Extract the [x, y] coordinate from the center of the cell holding the provided text.  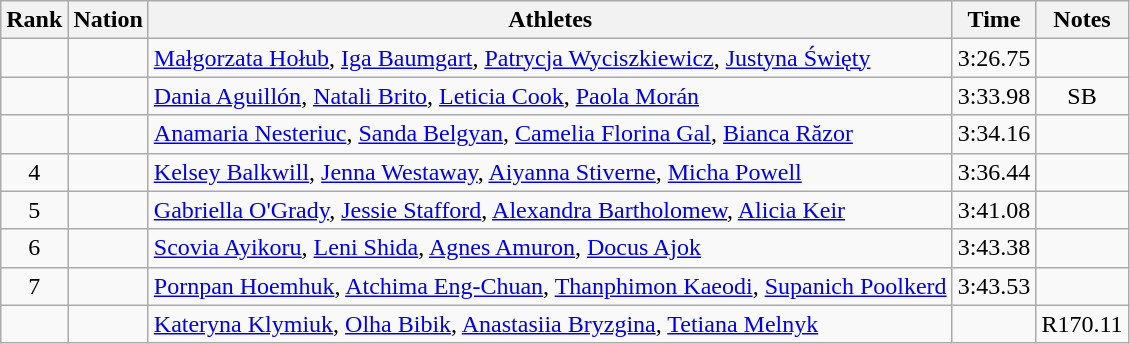
3:43.38 [994, 248]
Rank [34, 20]
Kateryna Klymiuk, Olha Bibik, Anastasiia Bryzgina, Tetiana Melnyk [550, 324]
3:36.44 [994, 172]
Gabriella O'Grady, Jessie Stafford, Alexandra Bartholomew, Alicia Keir [550, 210]
3:26.75 [994, 58]
6 [34, 248]
5 [34, 210]
3:33.98 [994, 96]
Notes [1082, 20]
Athletes [550, 20]
Scovia Ayikoru, Leni Shida, Agnes Amuron, Docus Ajok [550, 248]
Time [994, 20]
Kelsey Balkwill, Jenna Westaway, Aiyanna Stiverne, Micha Powell [550, 172]
Nation [108, 20]
SB [1082, 96]
R170.11 [1082, 324]
3:34.16 [994, 134]
3:41.08 [994, 210]
Dania Aguillón, Natali Brito, Leticia Cook, Paola Morán [550, 96]
4 [34, 172]
3:43.53 [994, 286]
Anamaria Nesteriuc, Sanda Belgyan, Camelia Florina Gal, Bianca Răzor [550, 134]
Pornpan Hoemhuk, Atchima Eng-Chuan, Thanphimon Kaeodi, Supanich Poolkerd [550, 286]
7 [34, 286]
Małgorzata Hołub, Iga Baumgart, Patrycja Wyciszkiewicz, Justyna Święty [550, 58]
